Determine the [X, Y] coordinate at the center of the cell enclosing the given text.  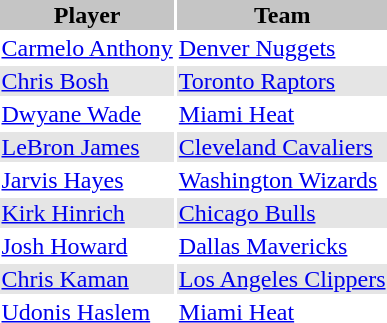
Jarvis Hayes [87, 180]
Dwyane Wade [87, 114]
Dallas Mavericks [282, 246]
Denver Nuggets [282, 48]
Chris Kaman [87, 279]
Chris Bosh [87, 81]
Miami Heat [282, 114]
Team [282, 15]
Josh Howard [87, 246]
Carmelo Anthony [87, 48]
Chicago Bulls [282, 213]
Toronto Raptors [282, 81]
Player [87, 15]
Kirk Hinrich [87, 213]
LeBron James [87, 147]
Washington Wizards [282, 180]
Cleveland Cavaliers [282, 147]
Los Angeles Clippers [282, 279]
